Provide the [x, y] coordinate of the cell's center where the given text is located.  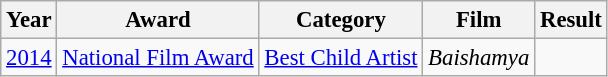
Best Child Artist [341, 58]
Result [572, 20]
Film [479, 20]
Baishamya [479, 58]
National Film Award [158, 58]
Award [158, 20]
Category [341, 20]
2014 [29, 58]
Year [29, 20]
